Provide the (X, Y) coordinate of the cell's center where the given text is located.  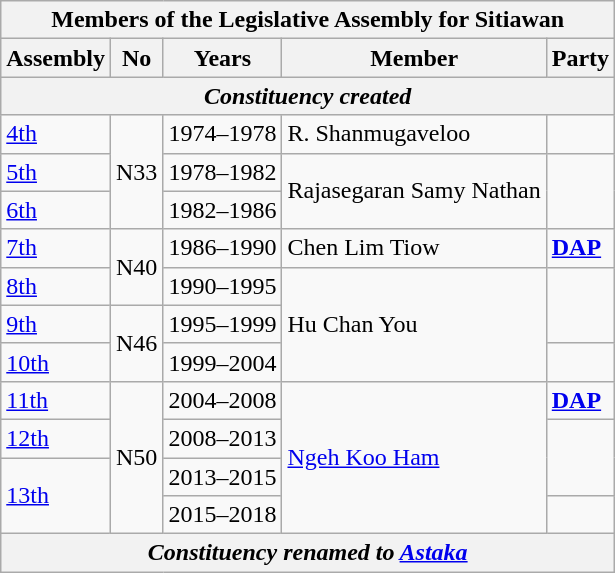
9th (56, 324)
N33 (136, 172)
7th (56, 248)
Members of the Legislative Assembly for Sitiawan (308, 20)
Party (580, 58)
Ngeh Koo Ham (414, 457)
10th (56, 362)
1978–1982 (222, 172)
11th (56, 400)
8th (56, 286)
4th (56, 134)
2004–2008 (222, 400)
Hu Chan You (414, 324)
1986–1990 (222, 248)
Chen Lim Tiow (414, 248)
R. Shanmugaveloo (414, 134)
6th (56, 210)
Assembly (56, 58)
N40 (136, 267)
1999–2004 (222, 362)
No (136, 58)
1995–1999 (222, 324)
N50 (136, 457)
Constituency renamed to Astaka (308, 553)
1990–1995 (222, 286)
12th (56, 438)
2008–2013 (222, 438)
2015–2018 (222, 515)
1974–1978 (222, 134)
2013–2015 (222, 477)
1982–1986 (222, 210)
Member (414, 58)
N46 (136, 343)
5th (56, 172)
Rajasegaran Samy Nathan (414, 191)
Constituency created (308, 96)
13th (56, 496)
Years (222, 58)
